Detect which cell encompasses the target text, then output its (x, y) center coordinate. 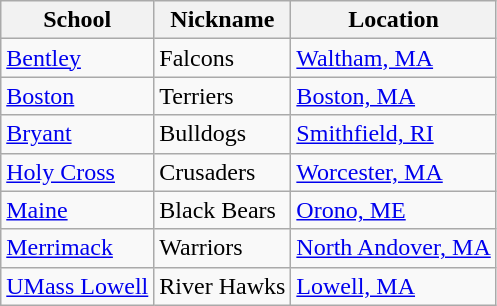
Holy Cross (78, 172)
Bentley (78, 58)
Black Bears (222, 210)
Boston, MA (394, 96)
Lowell, MA (394, 286)
Nickname (222, 20)
River Hawks (222, 286)
Crusaders (222, 172)
Bryant (78, 134)
Falcons (222, 58)
Orono, ME (394, 210)
UMass Lowell (78, 286)
Bulldogs (222, 134)
Maine (78, 210)
School (78, 20)
Warriors (222, 248)
Location (394, 20)
North Andover, MA (394, 248)
Merrimack (78, 248)
Waltham, MA (394, 58)
Boston (78, 96)
Terriers (222, 96)
Worcester, MA (394, 172)
Smithfield, RI (394, 134)
